Return the (x, y) coordinate for the center point of the cell that contains the specified text.  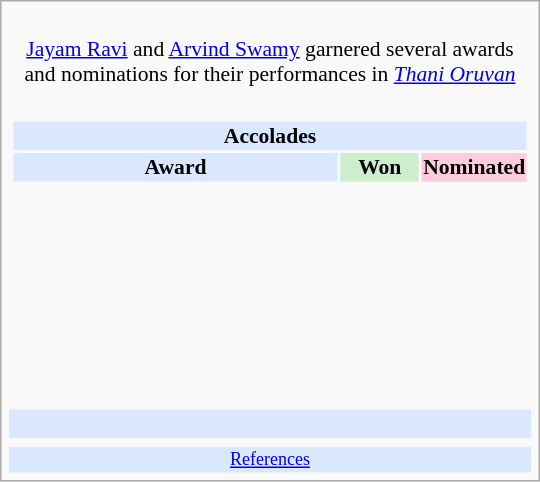
Won (380, 167)
Accolades (270, 135)
Accolades Award Won Nominated (270, 248)
Nominated (474, 167)
References (270, 460)
Award (175, 167)
Jayam Ravi and Arvind Swamy garnered several awards and nominations for their performances in Thani Oruvan (270, 49)
